Identify which cell holds the provided text, then report its (x, y) central coordinate. 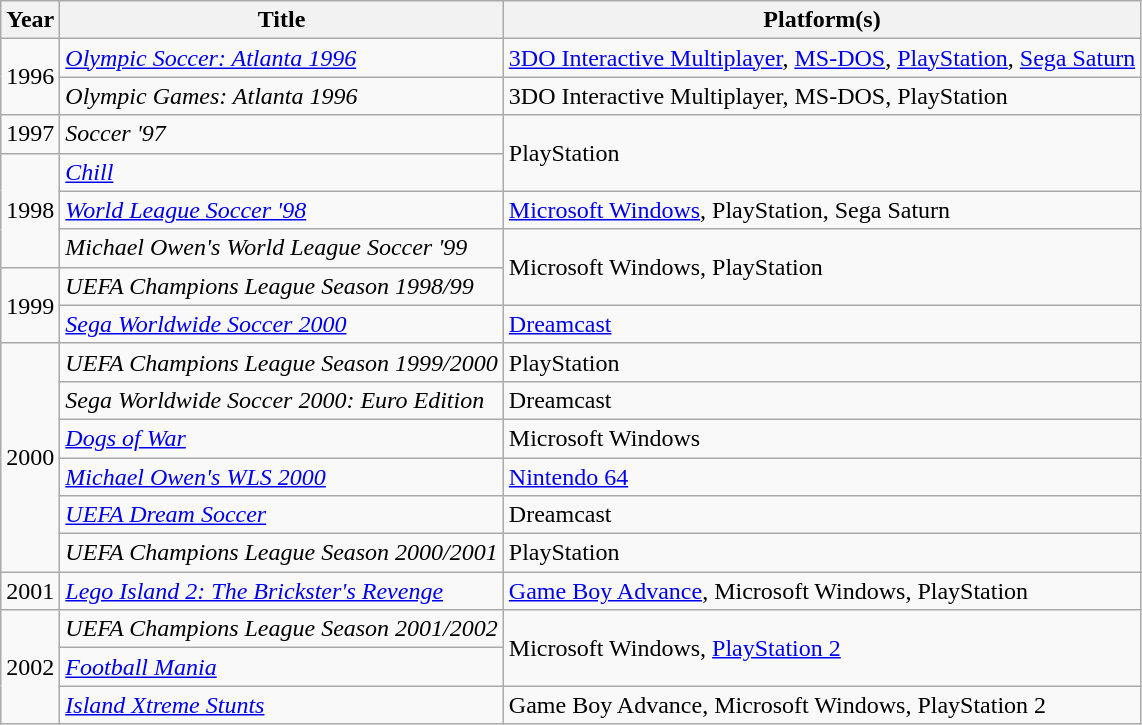
2002 (30, 667)
Game Boy Advance, Microsoft Windows, PlayStation 2 (822, 705)
UEFA Champions League Season 2000/2001 (282, 553)
Michael Owen's WLS 2000 (282, 477)
UEFA Dream Soccer (282, 515)
Olympic Soccer: Atlanta 1996 (282, 58)
Lego Island 2: The Brickster's Revenge (282, 591)
Title (282, 20)
Olympic Games: Atlanta 1996 (282, 96)
2001 (30, 591)
Sega Worldwide Soccer 2000 (282, 324)
Sega Worldwide Soccer 2000: Euro Edition (282, 400)
Microsoft Windows, PlayStation, Sega Saturn (822, 210)
Island Xtreme Stunts (282, 705)
World League Soccer '98 (282, 210)
2000 (30, 457)
UEFA Champions League Season 1998/99 (282, 286)
Microsoft Windows, PlayStation (822, 267)
UEFA Champions League Season 1999/2000 (282, 362)
3DO Interactive Multiplayer, MS-DOS, PlayStation, Sega Saturn (822, 58)
UEFA Champions League Season 2001/2002 (282, 629)
Chill (282, 172)
1998 (30, 210)
1996 (30, 77)
Nintendo 64 (822, 477)
Microsoft Windows, PlayStation 2 (822, 648)
Platform(s) (822, 20)
Michael Owen's World League Soccer '99 (282, 248)
1997 (30, 134)
Microsoft Windows (822, 438)
Year (30, 20)
Football Mania (282, 667)
3DO Interactive Multiplayer, MS-DOS, PlayStation (822, 96)
Dogs of War (282, 438)
Game Boy Advance, Microsoft Windows, PlayStation (822, 591)
1999 (30, 305)
Soccer '97 (282, 134)
